Locate the cell with the specified text and output its [x, y] center coordinate. 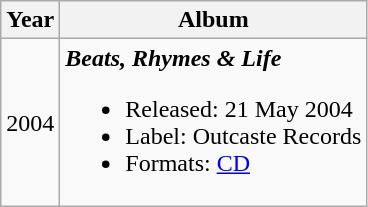
Album [214, 20]
Year [30, 20]
2004 [30, 122]
Beats, Rhymes & LifeReleased: 21 May 2004Label: Outcaste RecordsFormats: CD [214, 122]
